Determine the [x, y] coordinate at the center of the cell enclosing the given text.  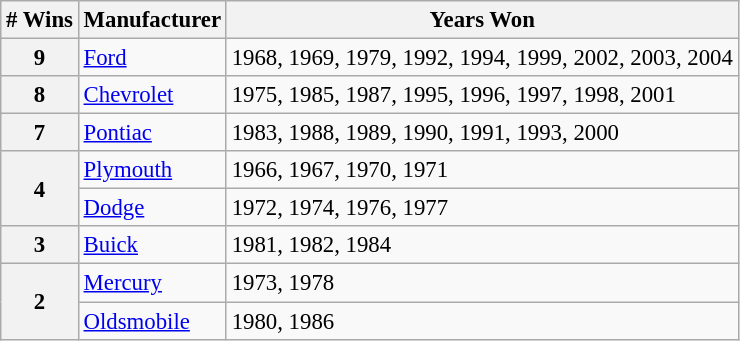
Mercury [152, 283]
Ford [152, 58]
3 [40, 245]
Oldsmobile [152, 321]
Pontiac [152, 133]
1973, 1978 [482, 283]
9 [40, 58]
Manufacturer [152, 20]
Years Won [482, 20]
8 [40, 95]
Plymouth [152, 170]
1983, 1988, 1989, 1990, 1991, 1993, 2000 [482, 133]
# Wins [40, 20]
1975, 1985, 1987, 1995, 1996, 1997, 1998, 2001 [482, 95]
1972, 1974, 1976, 1977 [482, 208]
1980, 1986 [482, 321]
1981, 1982, 1984 [482, 245]
7 [40, 133]
Dodge [152, 208]
4 [40, 188]
Buick [152, 245]
2 [40, 302]
1968, 1969, 1979, 1992, 1994, 1999, 2002, 2003, 2004 [482, 58]
1966, 1967, 1970, 1971 [482, 170]
Chevrolet [152, 95]
